Capture the cell that displays the provided text and extract its (x, y) central coordinate. 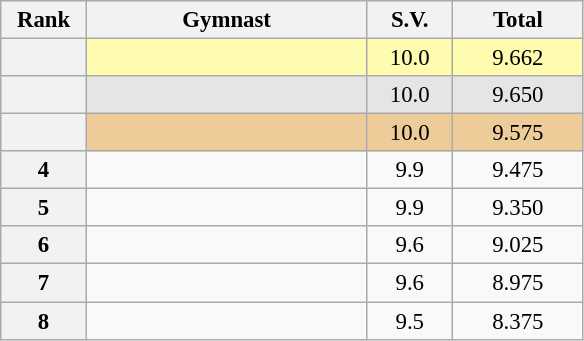
9.475 (518, 170)
4 (44, 170)
5 (44, 208)
Rank (44, 20)
9.662 (518, 58)
6 (44, 245)
Total (518, 20)
7 (44, 283)
9.025 (518, 245)
9.575 (518, 133)
Gymnast (226, 20)
S.V. (410, 20)
9.650 (518, 95)
9.350 (518, 208)
8 (44, 321)
8.375 (518, 321)
8.975 (518, 283)
9.5 (410, 321)
